Search for the cell housing the specified text and yield its (X, Y) center coordinate. 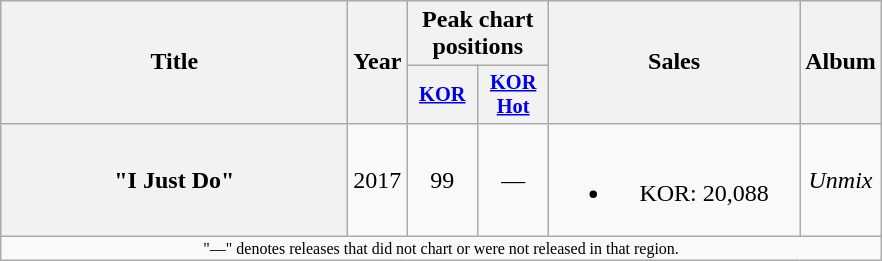
Unmix (841, 180)
KOR Hot (514, 95)
Title (174, 62)
"I Just Do" (174, 180)
KOR: 20,088 (674, 180)
— (514, 180)
2017 (378, 180)
"—" denotes releases that did not chart or were not released in that region. (442, 249)
Sales (674, 62)
Album (841, 62)
Peak chart positions (478, 34)
Year (378, 62)
99 (442, 180)
KOR (442, 95)
